Return the [x, y] coordinate for the center point of the cell that contains the specified text.  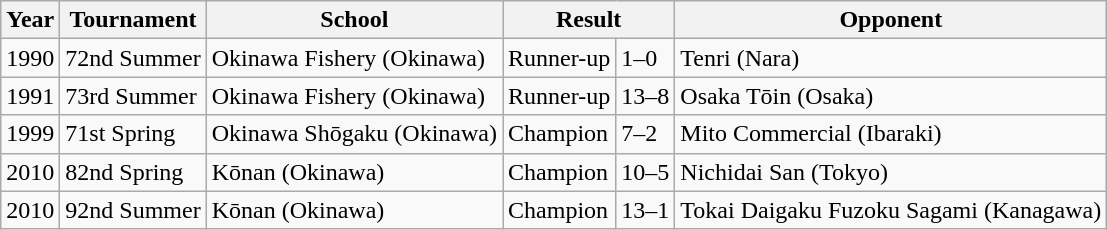
92nd Summer [133, 210]
7–2 [646, 134]
Okinawa Shōgaku (Okinawa) [354, 134]
71st Spring [133, 134]
Tenri (Nara) [891, 58]
Opponent [891, 20]
10–5 [646, 172]
Tournament [133, 20]
72nd Summer [133, 58]
Year [30, 20]
82nd Spring [133, 172]
Tokai Daigaku Fuzoku Sagami (Kanagawa) [891, 210]
1–0 [646, 58]
Nichidai San (Tokyo) [891, 172]
1999 [30, 134]
13–1 [646, 210]
1991 [30, 96]
1990 [30, 58]
Osaka Tōin (Osaka) [891, 96]
13–8 [646, 96]
73rd Summer [133, 96]
Mito Commercial (Ibaraki) [891, 134]
School [354, 20]
Result [589, 20]
